Detect which cell encompasses the target text, then output its (X, Y) center coordinate. 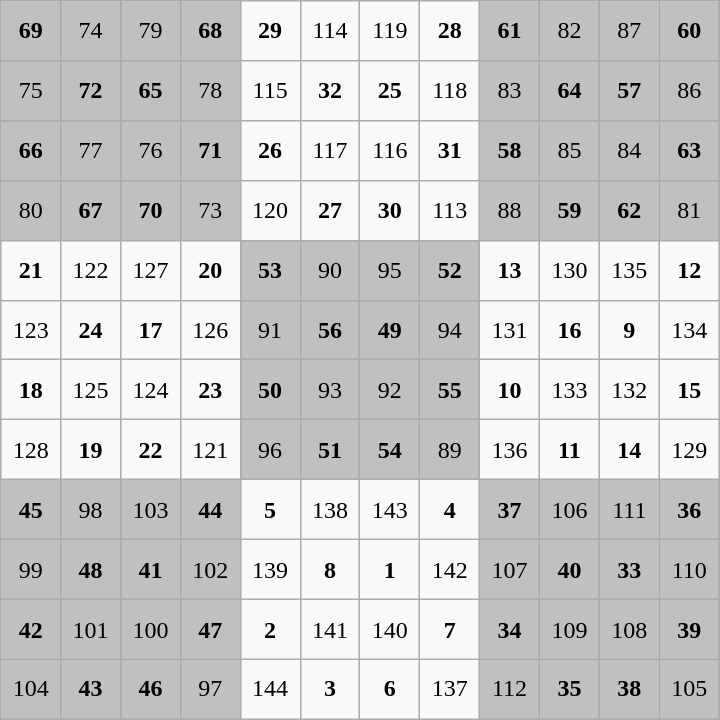
104 (31, 689)
31 (450, 150)
96 (270, 450)
41 (150, 569)
112 (510, 689)
35 (569, 689)
32 (330, 91)
120 (270, 210)
22 (150, 450)
57 (629, 91)
59 (569, 210)
26 (270, 150)
110 (689, 569)
45 (31, 510)
29 (270, 31)
62 (629, 210)
71 (210, 150)
76 (150, 150)
19 (91, 450)
88 (510, 210)
95 (390, 270)
118 (450, 91)
100 (150, 629)
13 (510, 270)
38 (629, 689)
11 (569, 450)
2 (270, 629)
136 (510, 450)
86 (689, 91)
106 (569, 510)
65 (150, 91)
44 (210, 510)
5 (270, 510)
4 (450, 510)
69 (31, 31)
67 (91, 210)
141 (330, 629)
3 (330, 689)
40 (569, 569)
27 (330, 210)
139 (270, 569)
122 (91, 270)
116 (390, 150)
15 (689, 390)
6 (390, 689)
101 (91, 629)
46 (150, 689)
144 (270, 689)
107 (510, 569)
8 (330, 569)
78 (210, 91)
80 (31, 210)
90 (330, 270)
12 (689, 270)
49 (390, 330)
34 (510, 629)
21 (31, 270)
39 (689, 629)
138 (330, 510)
125 (91, 390)
111 (629, 510)
54 (390, 450)
64 (569, 91)
82 (569, 31)
70 (150, 210)
117 (330, 150)
51 (330, 450)
16 (569, 330)
132 (629, 390)
74 (91, 31)
23 (210, 390)
102 (210, 569)
33 (629, 569)
108 (629, 629)
128 (31, 450)
133 (569, 390)
30 (390, 210)
97 (210, 689)
98 (91, 510)
7 (450, 629)
131 (510, 330)
24 (91, 330)
43 (91, 689)
73 (210, 210)
105 (689, 689)
91 (270, 330)
79 (150, 31)
9 (629, 330)
121 (210, 450)
83 (510, 91)
72 (91, 91)
143 (390, 510)
113 (450, 210)
130 (569, 270)
37 (510, 510)
56 (330, 330)
123 (31, 330)
142 (450, 569)
137 (450, 689)
52 (450, 270)
119 (390, 31)
18 (31, 390)
87 (629, 31)
61 (510, 31)
58 (510, 150)
129 (689, 450)
135 (629, 270)
20 (210, 270)
17 (150, 330)
109 (569, 629)
47 (210, 629)
93 (330, 390)
1 (390, 569)
68 (210, 31)
75 (31, 91)
25 (390, 91)
134 (689, 330)
81 (689, 210)
14 (629, 450)
99 (31, 569)
77 (91, 150)
92 (390, 390)
42 (31, 629)
126 (210, 330)
55 (450, 390)
115 (270, 91)
140 (390, 629)
63 (689, 150)
53 (270, 270)
10 (510, 390)
28 (450, 31)
84 (629, 150)
50 (270, 390)
48 (91, 569)
66 (31, 150)
114 (330, 31)
94 (450, 330)
60 (689, 31)
85 (569, 150)
124 (150, 390)
36 (689, 510)
89 (450, 450)
103 (150, 510)
127 (150, 270)
